Extract the (x, y) coordinate from the center of the cell holding the provided text.  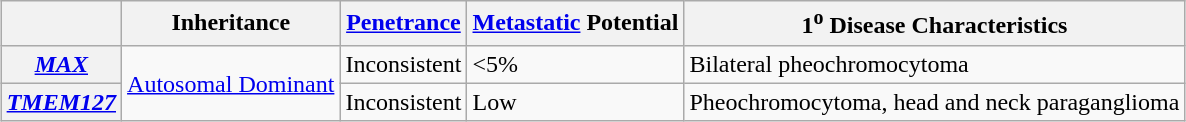
Pheochromocytoma, head and neck paraganglioma (934, 102)
1o Disease Characteristics (934, 24)
Low (576, 102)
Metastatic Potential (576, 24)
Penetrance (404, 24)
MAX (61, 64)
Bilateral pheochromocytoma (934, 64)
<5% (576, 64)
Autosomal Dominant (231, 83)
Inheritance (231, 24)
TMEM127 (61, 102)
